Identify which cell holds the provided text, then report its [X, Y] central coordinate. 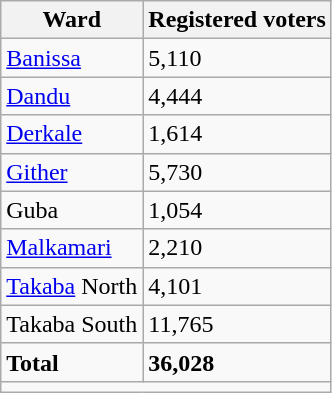
Guba [72, 210]
Banissa [72, 58]
36,028 [238, 362]
Dandu [72, 96]
Takaba North [72, 286]
5,110 [238, 58]
Gither [72, 172]
1,054 [238, 210]
Malkamari [72, 248]
11,765 [238, 324]
1,614 [238, 134]
Derkale [72, 134]
Registered voters [238, 20]
Takaba South [72, 324]
Ward [72, 20]
2,210 [238, 248]
5,730 [238, 172]
4,444 [238, 96]
Total [72, 362]
4,101 [238, 286]
